From the cell containing the given text, extract its center point as [X, Y] coordinate. 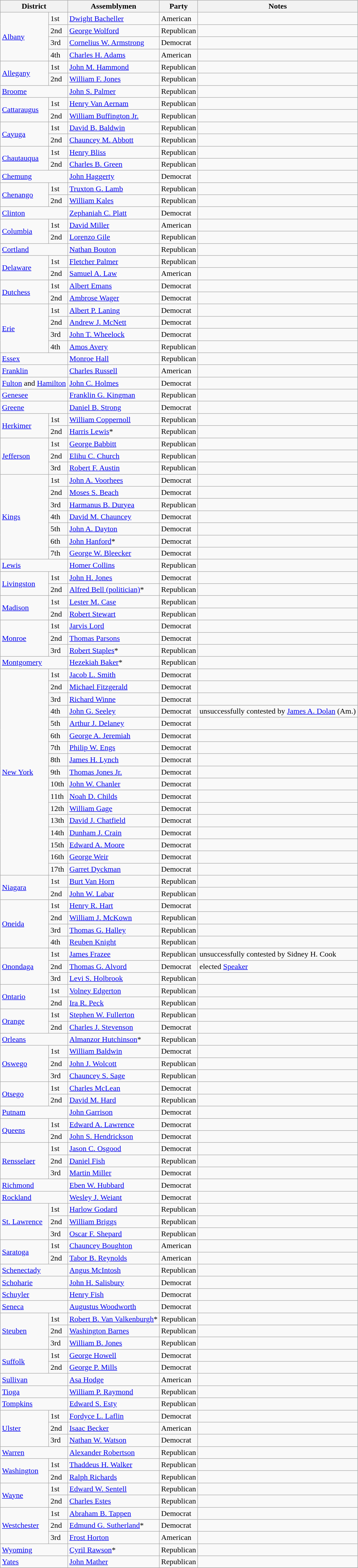
George Babbitt [114, 444]
Franklin [34, 371]
17th [58, 869]
Thomas Parsons [114, 638]
Ontario [25, 997]
16th [58, 857]
Broome [34, 91]
Fletcher Palmer [114, 261]
Herkimer [25, 426]
elected Speaker [278, 966]
Lewis [34, 565]
Harris Lewis* [114, 432]
Thomas G. Alvord [114, 966]
William F. Jones [114, 79]
John Garrison [114, 1112]
Onondaga [25, 966]
Volney Edgerton [114, 991]
Asa Hodge [114, 1380]
George Wolford [114, 31]
Eben W. Hubbard [114, 1185]
Henry Fish [114, 1294]
Chautauqua [25, 158]
Greene [34, 407]
Oneida [25, 924]
Rockland [34, 1197]
Samuel A. Law [114, 274]
Cornelius W. Armstrong [114, 43]
Monroe [25, 638]
10th [58, 784]
District [34, 6]
Robert F. Austin [114, 468]
James Frazee [114, 954]
Robert Staples* [114, 650]
Suffolk [25, 1361]
Reuben Knight [114, 942]
George Howell [114, 1355]
Charles H. Adams [114, 55]
William Buffington Jr. [114, 116]
Cattaraugus [25, 110]
8th [58, 760]
George A. Jeremiah [114, 735]
Angus McIntosh [114, 1270]
Tabor B. Reynolds [114, 1258]
Orleans [34, 1039]
John W. Chanler [114, 784]
Thaddeus H. Walker [114, 1465]
Charles B. Green [114, 164]
George P. Mills [114, 1367]
Richmond [34, 1185]
Allegany [25, 73]
Michael Fitzgerald [114, 687]
Albert Emans [114, 286]
9th [58, 772]
Westchester [25, 1525]
Putnam [34, 1112]
Almanzor Hutchinson* [114, 1039]
Edward A. Lawrence [114, 1124]
John S. Hendrickson [114, 1137]
Fulton and Hamilton [34, 383]
Isaac Becker [114, 1428]
New York [25, 772]
William Coppernoll [114, 420]
John J. Wolcott [114, 1064]
Jefferson [25, 456]
Monroe Hall [114, 359]
James H. Lynch [114, 760]
Daniel Fish [114, 1161]
Kings [25, 517]
Columbia [25, 231]
Nathan W. Watson [114, 1440]
Albert P. Laning [114, 310]
William P. Raymond [114, 1392]
Dunham J. Crain [114, 833]
Alexander Robertson [114, 1452]
11th [58, 796]
John Haggerty [114, 177]
John C. Holmes [114, 383]
Fordyce L. Laflin [114, 1416]
Chenango [25, 195]
Rensselaer [25, 1161]
John H. Salisbury [114, 1282]
Montgomery [34, 663]
Martin Miller [114, 1173]
Harmanus B. Duryea [114, 504]
Garret Dyckman [114, 869]
Wayne [25, 1495]
Warren [34, 1452]
Delaware [25, 268]
Ulster [25, 1428]
Burt Van Horn [114, 881]
Tompkins [34, 1404]
Jarvis Lord [114, 626]
John S. Palmer [114, 91]
David M. Chauncey [114, 517]
Harlow Godard [114, 1209]
Steuben [25, 1331]
Sullivan [34, 1380]
Wyoming [34, 1550]
Moses S. Beach [114, 492]
John T. Wheelock [114, 334]
Saratoga [25, 1252]
Assemblymen [114, 6]
William Gage [114, 808]
Franklin G. Kingman [114, 395]
Hezekiah Baker* [114, 663]
Livingston [25, 584]
Philip W. Engs [114, 748]
Jacob L. Smith [114, 675]
Ambrose Wager [114, 298]
Stephen W. Fullerton [114, 1015]
Robert B. Van Valkenburgh* [114, 1319]
Edward W. Sentell [114, 1489]
Chauncey S. Sage [114, 1076]
Augustus Woodworth [114, 1307]
Frost Horton [114, 1538]
Schoharie [34, 1282]
Charles McLean [114, 1088]
John M. Hammond [114, 67]
John A. Dayton [114, 529]
John Hanford* [114, 541]
Yates [34, 1562]
Orange [25, 1021]
Edward A. Moore [114, 845]
William J. McKown [114, 918]
Thomas G. Halley [114, 930]
Cayuga [25, 134]
Cyril Rawson* [114, 1550]
12th [58, 808]
David J. Chatfield [114, 821]
Genesee [34, 395]
John H. Jones [114, 578]
St. Lawrence [25, 1222]
Thomas Jones Jr. [114, 772]
Richard Winne [114, 699]
Levi S. Holbrook [114, 979]
John A. Voorhees [114, 480]
unsuccessfully contested by Sidney H. Cook [278, 954]
Truxton G. Lamb [114, 189]
Ira R. Peck [114, 1003]
Robert Stewart [114, 614]
Clinton [34, 213]
Ralph Richards [114, 1477]
Zephaniah C. Platt [114, 213]
Amos Avery [114, 346]
William Briggs [114, 1222]
David M. Hard [114, 1100]
Cortland [34, 249]
John W. Labar [114, 893]
Lorenzo Gile [114, 237]
Noah D. Childs [114, 796]
Schuyler [34, 1294]
Henry Van Aernam [114, 103]
Schenectady [34, 1270]
Chauncey Boughton [114, 1246]
Party [179, 6]
Charles Estes [114, 1501]
Washington Barnes [114, 1331]
John Mather [114, 1562]
Edmund G. Sutherland* [114, 1526]
Dutchess [25, 292]
Nathan Bouton [114, 249]
William Baldwin [114, 1051]
Erie [25, 328]
Madison [25, 608]
John G. Seeley [114, 711]
Oswego [25, 1064]
Abraham B. Tappen [114, 1513]
15th [58, 845]
Edward S. Esty [114, 1404]
Essex [34, 359]
Oscar F. Shepard [114, 1234]
Arthur J. Delaney [114, 723]
Jason C. Osgood [114, 1149]
William B. Jones [114, 1343]
Elihu C. Church [114, 456]
Alfred Bell (politician)* [114, 590]
George W. Bleecker [114, 553]
William Kales [114, 201]
Dwight Bacheller [114, 19]
Lester M. Case [114, 602]
George Weir [114, 857]
David Miller [114, 225]
Washington [25, 1471]
Henry R. Hart [114, 905]
13th [58, 821]
Homer Collins [114, 565]
Charles J. Stevenson [114, 1027]
Queens [25, 1130]
unsuccessfully contested by James A. Dolan (Am.) [278, 711]
Chauncey M. Abbott [114, 140]
Tioga [34, 1392]
Otsego [25, 1094]
Niagara [25, 887]
Chemung [34, 177]
Henry Bliss [114, 152]
Charles Russell [114, 371]
Andrew J. McNett [114, 322]
Seneca [34, 1307]
David B. Baldwin [114, 128]
Wesley J. Weiant [114, 1197]
14th [58, 833]
Albany [25, 37]
Daniel B. Strong [114, 407]
Notes [278, 6]
